Output the [X, Y] coordinate of the center of the cell containing the given text.  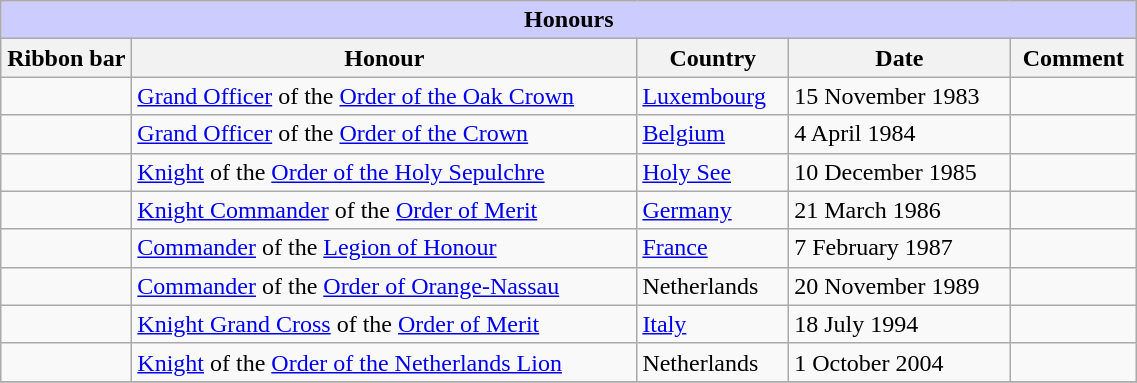
20 November 1989 [900, 286]
Italy [713, 324]
Comment [1074, 58]
Commander of the Order of Orange-Nassau [384, 286]
15 November 1983 [900, 96]
Luxembourg [713, 96]
4 April 1984 [900, 134]
Date [900, 58]
1 October 2004 [900, 362]
7 February 1987 [900, 248]
10 December 1985 [900, 172]
Germany [713, 210]
18 July 1994 [900, 324]
21 March 1986 [900, 210]
Knight of the Order of the Netherlands Lion [384, 362]
Holy See [713, 172]
France [713, 248]
Knight Grand Cross of the Order of Merit [384, 324]
Grand Officer of the Order of the Crown [384, 134]
Ribbon bar [66, 58]
Country [713, 58]
Commander of the Legion of Honour [384, 248]
Knight of the Order of the Holy Sepulchre [384, 172]
Grand Officer of the Order of the Oak Crown [384, 96]
Belgium [713, 134]
Honour [384, 58]
Honours [569, 20]
Knight Commander of the Order of Merit [384, 210]
